Return the [X, Y] coordinate for the center point of the cell that contains the specified text.  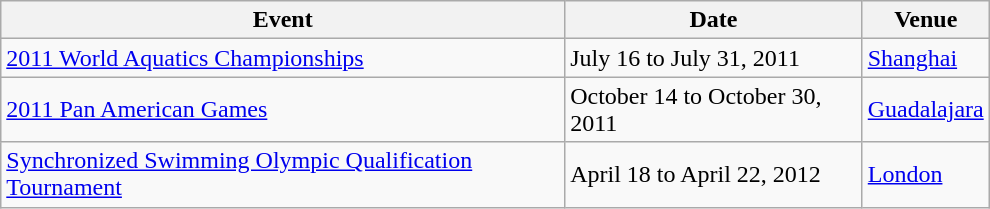
Shanghai [926, 58]
April 18 to April 22, 2012 [714, 174]
Guadalajara [926, 110]
July 16 to July 31, 2011 [714, 58]
October 14 to October 30, 2011 [714, 110]
Synchronized Swimming Olympic Qualification Tournament [283, 174]
2011 Pan American Games [283, 110]
Event [283, 20]
London [926, 174]
Date [714, 20]
2011 World Aquatics Championships [283, 58]
Venue [926, 20]
